Pinpoint the cell where the given text exists, returning its [X, Y] midpoint coordinate. 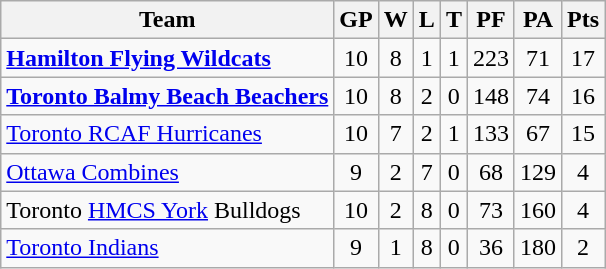
Toronto HMCS York Bulldogs [168, 210]
Pts [584, 20]
68 [490, 172]
Toronto Indians [168, 248]
W [396, 20]
223 [490, 58]
PF [490, 20]
160 [538, 210]
71 [538, 58]
36 [490, 248]
GP [356, 20]
PA [538, 20]
129 [538, 172]
17 [584, 58]
15 [584, 134]
Toronto Balmy Beach Beachers [168, 96]
74 [538, 96]
133 [490, 134]
Team [168, 20]
Toronto RCAF Hurricanes [168, 134]
180 [538, 248]
73 [490, 210]
Ottawa Combines [168, 172]
L [426, 20]
T [454, 20]
16 [584, 96]
Hamilton Flying Wildcats [168, 58]
148 [490, 96]
67 [538, 134]
